Find where the given text appears and provide that cell's center as (X, Y) coordinate. 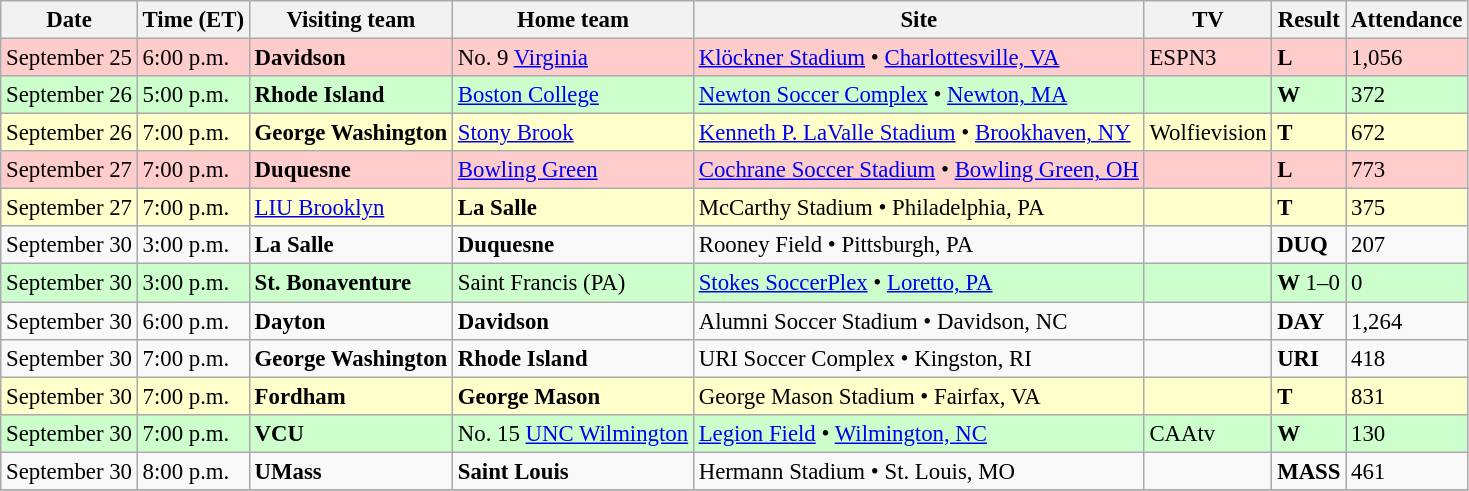
TV (1208, 20)
W 1–0 (1309, 283)
461 (1407, 471)
LIU Brooklyn (350, 208)
Wolfievision (1208, 133)
Klöckner Stadium • Charlottesville, VA (918, 58)
ESPN3 (1208, 58)
Attendance (1407, 20)
CAAtv (1208, 433)
375 (1407, 208)
Result (1309, 20)
418 (1407, 358)
Time (ET) (193, 20)
UMass (350, 471)
Newton Soccer Complex • Newton, MA (918, 95)
130 (1407, 433)
Site (918, 20)
St. Bonaventure (350, 283)
MASS (1309, 471)
8:00 p.m. (193, 471)
DUQ (1309, 245)
Boston College (574, 95)
No. 9 Virginia (574, 58)
1,264 (1407, 321)
773 (1407, 170)
George Mason (574, 396)
September 25 (69, 58)
Stokes SoccerPlex • Loretto, PA (918, 283)
Kenneth P. LaValle Stadium • Brookhaven, NY (918, 133)
Home team (574, 20)
No. 15 UNC Wilmington (574, 433)
1,056 (1407, 58)
Hermann Stadium • St. Louis, MO (918, 471)
Fordham (350, 396)
Date (69, 20)
URI Soccer Complex • Kingston, RI (918, 358)
Alumni Soccer Stadium • Davidson, NC (918, 321)
Stony Brook (574, 133)
Rooney Field • Pittsburgh, PA (918, 245)
DAY (1309, 321)
5:00 p.m. (193, 95)
Saint Louis (574, 471)
Legion Field • Wilmington, NC (918, 433)
831 (1407, 396)
McCarthy Stadium • Philadelphia, PA (918, 208)
672 (1407, 133)
Bowling Green (574, 170)
VCU (350, 433)
372 (1407, 95)
George Mason Stadium • Fairfax, VA (918, 396)
Dayton (350, 321)
Cochrane Soccer Stadium • Bowling Green, OH (918, 170)
207 (1407, 245)
URI (1309, 358)
Visiting team (350, 20)
Saint Francis (PA) (574, 283)
0 (1407, 283)
